Determine the [x, y] coordinate at the center of the cell enclosing the given text.  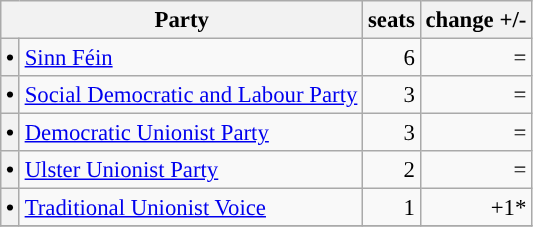
seats [392, 20]
Traditional Unionist Voice [190, 208]
2 [392, 170]
Social Democratic and Labour Party [190, 95]
Party [182, 20]
1 [392, 208]
6 [392, 58]
Sinn Féin [190, 58]
Democratic Unionist Party [190, 133]
change +/- [476, 20]
Ulster Unionist Party [190, 170]
+1* [476, 208]
